Return [x, y] of the center of cell containing provided text 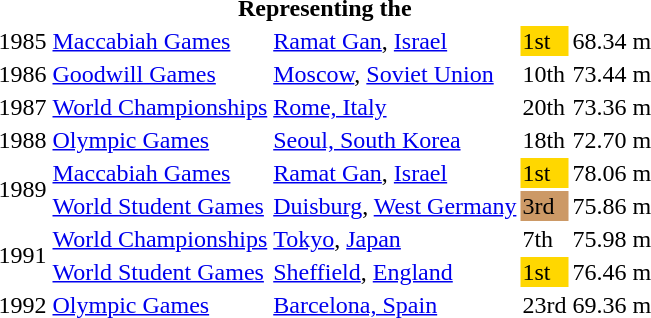
18th [544, 140]
20th [544, 107]
10th [544, 74]
Rome, Italy [395, 107]
Moscow, Soviet Union [395, 74]
Tokyo, Japan [395, 239]
Seoul, South Korea [395, 140]
Olympic Games [160, 140]
3rd [544, 206]
Goodwill Games [160, 74]
Sheffield, England [395, 272]
7th [544, 239]
Duisburg, West Germany [395, 206]
